Return (x, y) of the center of cell containing provided text 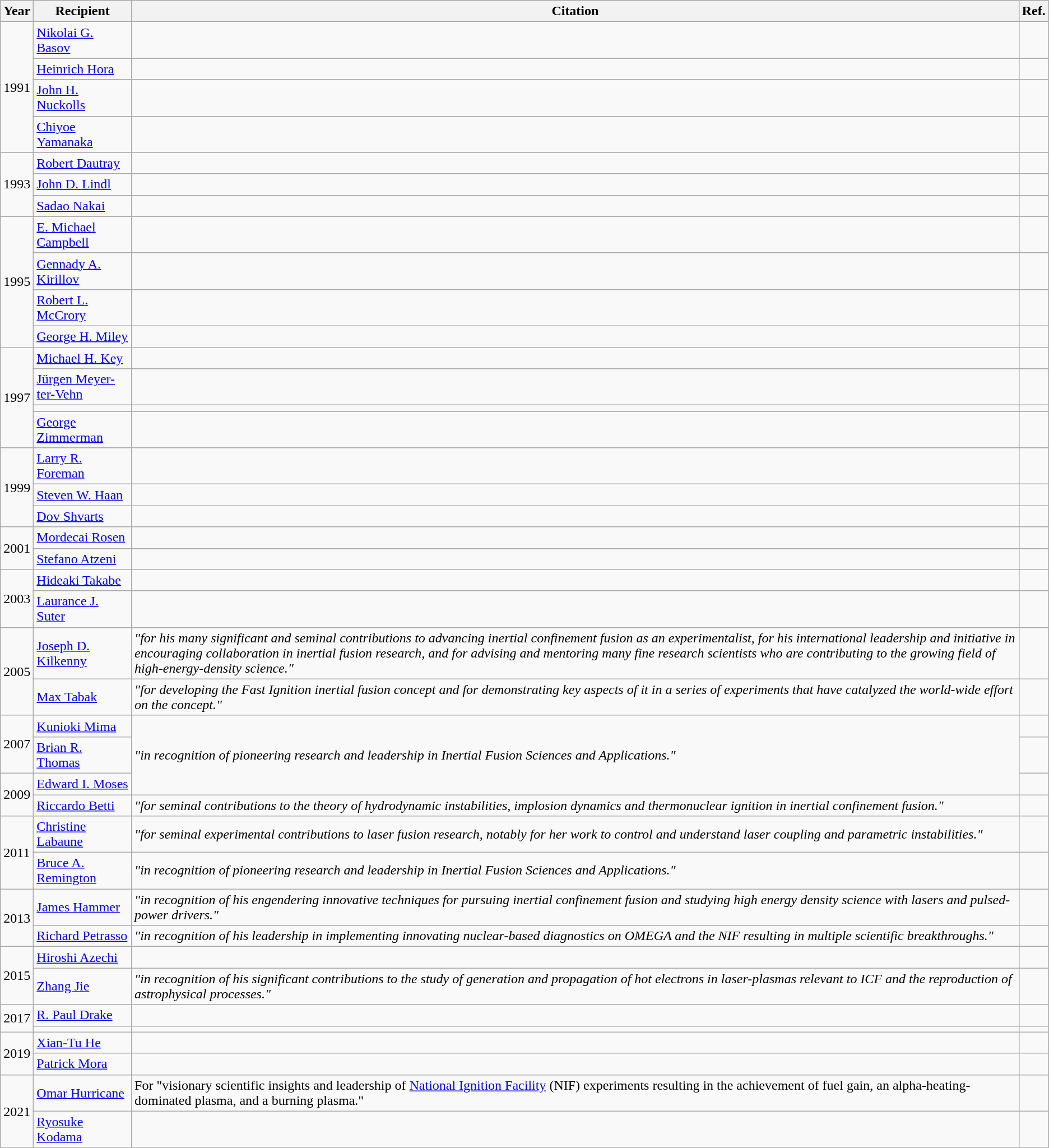
Richard Petrasso (83, 936)
Patrick Mora (83, 1064)
Edward I. Moses (83, 784)
Max Tabak (83, 697)
George Zimmerman (83, 429)
R. Paul Drake (83, 1015)
2009 (17, 794)
Bruce A. Remington (83, 871)
John D. Lindl (83, 184)
Larry R. Foreman (83, 466)
Steven W. Haan (83, 495)
Michael H. Key (83, 358)
Robert L. McCrory (83, 307)
2007 (17, 744)
Year (17, 11)
2005 (17, 672)
2013 (17, 918)
Dov Shvarts (83, 516)
1997 (17, 398)
Mordecai Rosen (83, 538)
Jürgen Meyer-ter-Vehn (83, 387)
Chiyoe Yamanaka (83, 135)
1999 (17, 488)
Riccardo Betti (83, 806)
E. Michael Campbell (83, 234)
Recipient (83, 11)
Zhang Jie (83, 987)
1993 (17, 184)
Laurance J. Suter (83, 609)
Sadao Nakai (83, 206)
2015 (17, 975)
Omar Hurricane (83, 1093)
2021 (17, 1111)
Robert Dautray (83, 163)
Hideaki Takabe (83, 580)
2019 (17, 1053)
Gennady A. Kirillov (83, 271)
Citation (575, 11)
Ref. (1033, 11)
George H. Miley (83, 336)
Brian R. Thomas (83, 754)
Ryosuke Kodama (83, 1129)
2011 (17, 853)
Xian-Tu He (83, 1043)
2001 (17, 548)
Joseph D. Kilkenny (83, 653)
John H. Nuckolls (83, 98)
1995 (17, 281)
2003 (17, 599)
Christine Labaune (83, 834)
Heinrich Hora (83, 69)
1991 (17, 87)
Kunioki Mima (83, 726)
2017 (17, 1018)
Stefano Atzeni (83, 559)
James Hammer (83, 907)
Hiroshi Azechi (83, 957)
Nikolai G. Basov (83, 40)
